Scan for the cell matching the given text and deliver its (X, Y) coordinate at center. 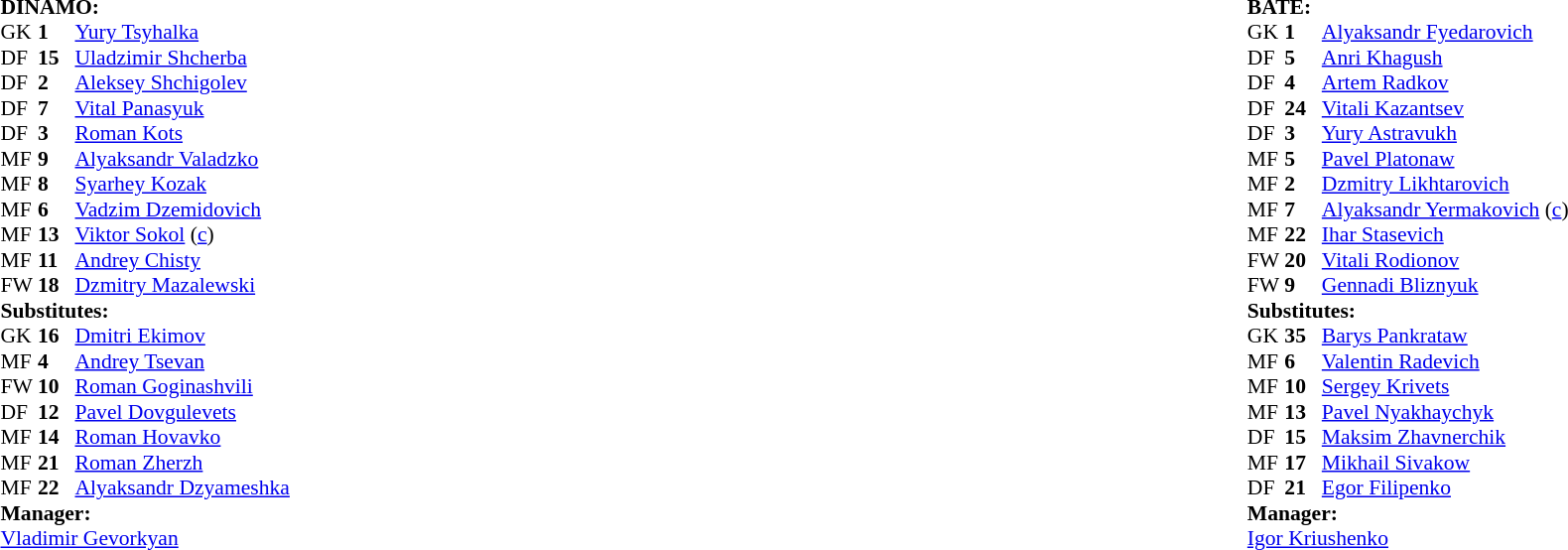
Aleksey Shchigolev (183, 82)
24 (1303, 108)
12 (57, 412)
Roman Hovavko (183, 438)
Uladzimir Shcherba (183, 58)
20 (1303, 260)
Dzmitry Mazalewski (183, 285)
11 (57, 260)
35 (1303, 337)
Roman Goginashvili (183, 386)
16 (57, 337)
Yury Tsyhalka (183, 33)
8 (57, 184)
Substitutes: (145, 311)
17 (1303, 463)
Roman Kots (183, 134)
Alyaksandr Dzyameshka (183, 487)
Dmitri Ekimov (183, 337)
Syarhey Kozak (183, 184)
Manager: (145, 513)
14 (57, 438)
18 (57, 285)
Pavel Dovgulevets (183, 412)
Alyaksandr Valadzko (183, 159)
Andrey Chisty (183, 260)
Viktor Sokol (c) (183, 235)
Vadzim Dzemidovich (183, 209)
Roman Zherzh (183, 463)
Vital Panasyuk (183, 108)
Andrey Tsevan (183, 361)
